From the cell containing the given text, extract its center point as [x, y] coordinate. 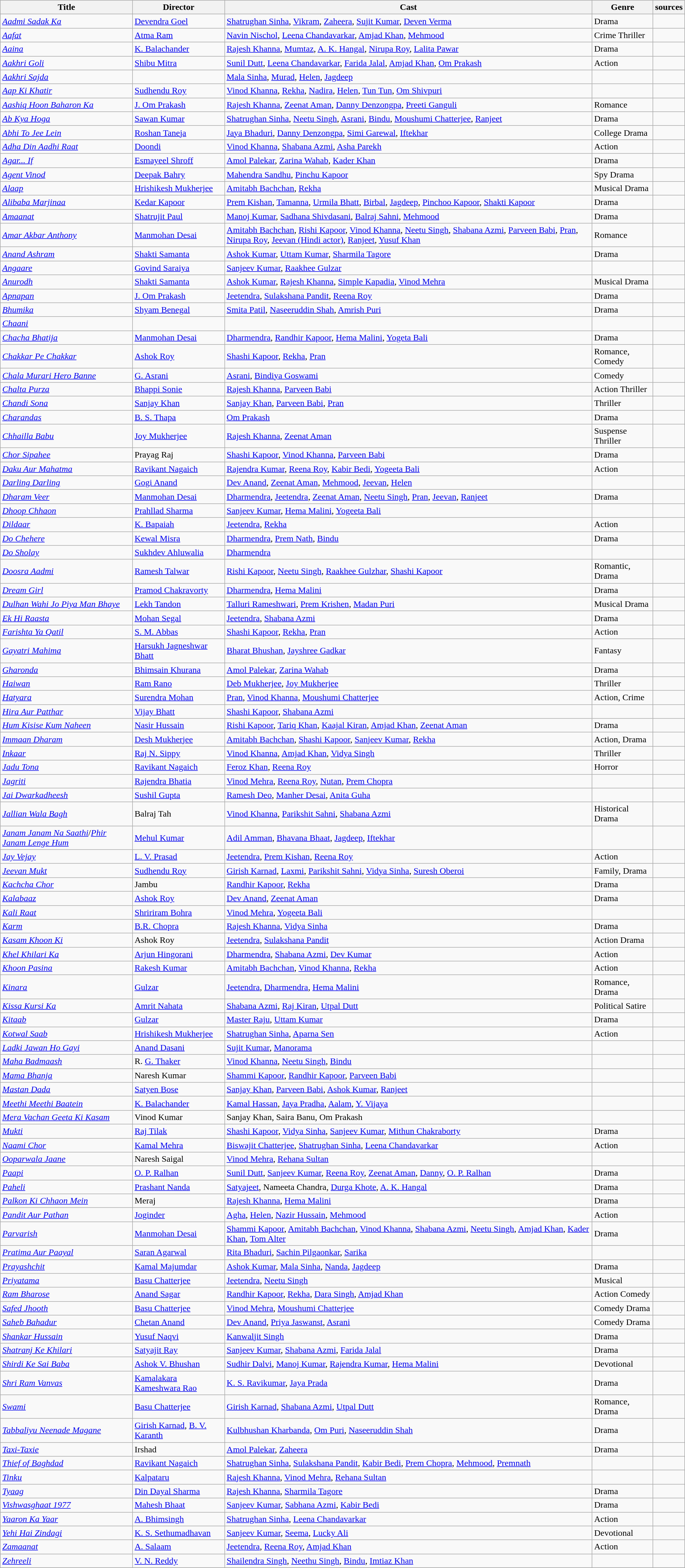
Adha Din Aadhi Raat [67, 146]
Dream Girl [67, 590]
Kachcha Chor [67, 884]
Prayag Raj [179, 455]
Shailendra Singh, Neethu Singh, Bindu, Imtiaz Khan [408, 1561]
Mahendra Sandhu, Pinchu Kapoor [408, 175]
Dharmendra, Hema Malini [408, 590]
Vinod Khanna, Parikshit Sahni, Shabana Azmi [408, 814]
Shashi Kapoor, Vidya Sinha, Sanjeev Kumar, Mithun Chakraborty [408, 1131]
Hira Aur Patthar [67, 712]
Roshan Taneja [179, 132]
Govind Saraiya [179, 268]
Sanjeev Kumar, Hema Malini, Yogeeta Bali [408, 511]
Darling Darling [67, 483]
Bhimsain Khurana [179, 669]
Jeetendra, Reena Roy, Amjad Khan [408, 1547]
Tyaag [67, 1491]
Tinku [67, 1477]
Maha Badmaash [67, 1061]
Naami Chor [67, 1145]
Dharmendra, Prem Nath, Bindu [408, 538]
Jay Vejay [67, 856]
Deepak Bahry [179, 175]
Sanjeev Kumar, Shabana Azmi, Farida Jalal [408, 1350]
Ashok V. Bhushan [179, 1364]
Aap Ki Khatir [67, 91]
Kitaab [67, 1020]
Gogi Anand [179, 483]
S. M. Abbas [179, 632]
L. V. Prasad [179, 856]
Khoon Pasina [67, 968]
Harsukh Jagneshwar Bhatt [179, 651]
Ashok Kumar, Rajesh Khanna, Simple Kapadia, Vinod Mehra [408, 282]
B.R. Chopra [179, 926]
Yusuf Naqvi [179, 1336]
Ashok Kumar, Mala Sinha, Nanda, Jagdeep [408, 1266]
Chor Sipahee [67, 455]
Rajesh Khanna, Zeenat Aman, Danny Denzongpa, Preeti Ganguli [408, 105]
Shirdi Ke Sai Baba [67, 1364]
Aakhri Sajda [67, 77]
Sanjay Khan [179, 403]
Vinod Khanna, Rekha, Nadira, Helen, Tun Tun, Om Shivpuri [408, 91]
Pratima Aur Paayal [67, 1252]
Immaan Dharam [67, 739]
Vishwasghaat 1977 [67, 1505]
Girish Karnad, Laxmi, Parikshit Sahni, Vidya Sinha, Suresh Oberoi [408, 870]
Kinara [67, 987]
Hum Kisise Kum Naheen [67, 725]
Jeetendra, Neetu Singh [408, 1280]
Om Prakash [408, 417]
Shashi Kapoor, Shabana Azmi [408, 712]
Charandas [67, 417]
Jeetendra, Prem Kishan, Reena Roy [408, 856]
Aaina [67, 49]
Vinod Khanna, Amjad Khan, Vidya Singh [408, 753]
Anand Dasani [179, 1048]
Hatyara [67, 698]
Action, Crime [622, 698]
Anand Sagar [179, 1294]
Sunil Dutt, Sanjeev Kumar, Reena Roy, Zeenat Aman, Danny, O. P. Ralhan [408, 1173]
Rajendra Bhatia [179, 781]
Kewal Misra [179, 538]
Adil Amman, Bhavana Bhaat, Jagdeep, Iftekhar [408, 837]
Sushil Gupta [179, 795]
Arjun Hingorani [179, 954]
Janam Janam Na Saathi/Phir Janam Lenge Hum [67, 837]
Do Sholay [67, 552]
Kali Raat [67, 912]
Atma Ram [179, 35]
Bharat Bhushan, Jayshree Gadkar [408, 651]
Sanjay Khan, Parveen Babi, Pran [408, 403]
Bhappi Sonie [179, 389]
Sanjeev Kumar, Seema, Lucky Ali [408, 1533]
Smita Patil, Naseeruddin Shah, Amrish Puri [408, 310]
Romantic, Drama [622, 571]
Desh Mukherjee [179, 739]
Kotwal Saab [67, 1034]
Amitabh Bachchan, Vinod Khanna, Rekha [408, 968]
Historical Drama [622, 814]
Vinod Khanna, Shabana Azmi, Asha Parekh [408, 146]
Dharmendra, Jeetendra, Zeenat Aman, Neetu Singh, Pran, Jeevan, Ranjeet [408, 497]
Inkaar [67, 753]
Surendra Mohan [179, 698]
Paapi [67, 1173]
Mera Vachan Geeta Ki Kasam [67, 1117]
Daku Aur Mahatma [67, 469]
Shatrughan Sinha, Aparna Sen [408, 1034]
Apnapan [67, 296]
Rajesh Khanna, Hema Malini [408, 1201]
Kedar Kapoor [179, 202]
Esmayeel Shroff [179, 160]
Jeetendra, Sulakshana Pandit [408, 940]
Bhumika [67, 310]
Ashok Kumar, Uttam Kumar, Sharmila Tagore [408, 254]
Fantasy [622, 651]
Shatrughan Sinha, Sulakshana Pandit, Kabir Bedi, Prem Chopra, Mehmood, Premnath [408, 1463]
Vinod Khanna, Neetu Singh, Bindu [408, 1061]
Meraj [179, 1201]
Pandit Aur Pathan [67, 1215]
Anand Ashram [67, 254]
Dhoop Chhaon [67, 511]
Tabbaliyu Neenade Magane [67, 1430]
Doosra Aadmi [67, 571]
Kalabaaz [67, 898]
Director [179, 7]
Navin Nischol, Leena Chandavarkar, Amjad Khan, Mehmood [408, 35]
Dev Anand, Priya Jaswanst, Asrani [408, 1322]
Girish Karnad, B. V. Karanth [179, 1430]
Chalta Purza [67, 389]
Jai Dwarkadheesh [67, 795]
Safed Jhooth [67, 1308]
Jeetendra, Dharmendra, Hema Malini [408, 987]
Family, Drama [622, 870]
Suspense Thriller [622, 436]
V. N. Reddy [179, 1561]
Comedy [622, 375]
Agha, Helen, Nazir Hussain, Mehmood [408, 1215]
Amaanat [67, 216]
Title [67, 7]
Sawan Kumar [179, 119]
Shatranj Ke Khilari [67, 1350]
Amitabh Bachchan, Rekha [408, 188]
Jadu Tona [67, 767]
Amrit Nahata [179, 1006]
Shatrughan Sinha, Neetu Singh, Asrani, Bindu, Moushumi Chatterjee, Ranjeet [408, 119]
Prashant Nanda [179, 1187]
Pran, Vinod Khanna, Moushumi Chatterjee [408, 698]
Sanjay Khan, Parveen Babi, Ashok Kumar, Ranjeet [408, 1089]
Sunil Dutt, Leena Chandavarkar, Farida Jalal, Amjad Khan, Om Prakash [408, 63]
Crime Thriller [622, 35]
Alibaba Marjinaa [67, 202]
Sanjeev Kumar, Sabhana Azmi, Kabir Bedi [408, 1505]
Nasir Hussain [179, 725]
Shatrujit Paul [179, 216]
Joginder [179, 1215]
Rishi Kapoor, Neetu Singh, Raakhee Gulzhar, Shashi Kapoor [408, 571]
Vinod Mehra, Rehana Sultan [408, 1159]
Chhailla Babu [67, 436]
Jeevan Mukt [67, 870]
Ram Bharose [67, 1294]
Amar Akbar Anthony [67, 235]
Mama Bhanja [67, 1075]
Jaya Bhaduri, Danny Denzongpa, Simi Garewal, Iftekhar [408, 132]
Ram Rano [179, 684]
Rajesh Khanna, Sharmila Tagore [408, 1491]
Romance, Comedy [622, 356]
Mehul Kumar [179, 837]
Sanjeev Kumar, Raakhee Gulzar [408, 268]
Abhi To Jee Lein [67, 132]
Raj Tilak [179, 1131]
Anurodh [67, 282]
Satyen Bose [179, 1089]
Mahesh Bhaat [179, 1505]
Irshad [179, 1449]
Amol Palekar, Zarina Wahab [408, 669]
Zehreeli [67, 1561]
Agent Vinod [67, 175]
Shri Ram Vanvas [67, 1383]
Rishi Kapoor, Tariq Khan, Kaajal Kiran, Amjad Khan, Zeenat Aman [408, 725]
Taxi-Taxie [67, 1449]
Saheb Bahadur [67, 1322]
O. P. Ralhan [179, 1173]
Shatrughan Sinha, Vikram, Zaheera, Sujit Kumar, Deven Verma [408, 21]
Dildaar [67, 524]
Kamalakara Kameshwara Rao [179, 1383]
Prahllad Sharma [179, 511]
Jallian Wala Bagh [67, 814]
Parvarish [67, 1233]
Musical [622, 1280]
Ek Hi Raasta [67, 618]
Rajesh Khanna, Parveen Babi [408, 389]
Deb Mukherjee, Joy Mukherjee [408, 684]
Chakkar Pe Chakkar [67, 356]
Ab Kya Hoga [67, 119]
Sanjay Khan, Saira Banu, Om Prakash [408, 1117]
Mohan Segal [179, 618]
Prayashchit [67, 1266]
Chala Murari Hero Banne [67, 375]
Randhir Kapoor, Rekha, Dara Singh, Amjad Khan [408, 1294]
Ramesh Talwar [179, 571]
Meethi Meethi Baatein [67, 1103]
Angaare [67, 268]
Chacha Bhatija [67, 337]
Aafat [67, 35]
Amol Palekar, Zaheera [408, 1449]
Rajesh Khanna, Vidya Sinha [408, 926]
Girish Karnad, Shabana Azmi, Utpal Dutt [408, 1407]
Dharmendra, Shabana Azmi, Dev Kumar [408, 954]
Amitabh Bachchan, Rishi Kapoor, Vinod Khanna, Neetu Singh, Shabana Azmi, Parveen Babi, Pran, Nirupa Roy, Jeevan (Hindi actor), Ranjeet, Yusuf Khan [408, 235]
Paheli [67, 1187]
Thief of Baghdad [67, 1463]
Aakhri Goli [67, 63]
Sudhir Dalvi, Manoj Kumar, Rajendra Kumar, Hema Malini [408, 1364]
Farishta Ya Qatil [67, 632]
Dharam Veer [67, 497]
Kamal Hassan, Jaya Pradha, Aalam, Y. Vijaya [408, 1103]
Kamal Majumdar [179, 1266]
Aashiq Hoon Baharon Ka [67, 105]
Balraj Tah [179, 814]
Horror [622, 767]
K. S. Ravikumar, Jaya Prada [408, 1383]
Political Satire [622, 1006]
Saran Agarwal [179, 1252]
Jeetendra, Sulakshana Pandit, Reena Roy [408, 296]
Cast [408, 7]
A. Salaam [179, 1547]
Master Raju, Uttam Kumar [408, 1020]
Amol Palekar, Zarina Wahab, Kader Khan [408, 160]
Kissa Kursi Ka [67, 1006]
Ooparwala Jaane [67, 1159]
Talluri Rameshwari, Prem Krishen, Madan Puri [408, 604]
sources [669, 7]
Ramesh Deo, Manher Desai, Anita Guha [408, 795]
Karm [67, 926]
Dharmendra, Randhir Kapoor, Hema Malini, Yogeta Bali [408, 337]
Raj N. Sippy [179, 753]
Action Comedy [622, 1294]
Zamaanat [67, 1547]
Jeetendra, Shabana Azmi [408, 618]
Vinod Mehra, Moushumi Chatterjee [408, 1308]
Amitabh Bachchan, Shashi Kapoor, Sanjeev Kumar, Rekha [408, 739]
Asrani, Bindiya Goswami [408, 375]
Sujit Kumar, Manorama [408, 1048]
Shatrughan Sinha, Leena Chandavarkar [408, 1519]
Rakesh Kumar [179, 968]
Chaani [67, 324]
Mala Sinha, Murad, Helen, Jagdeep [408, 77]
Jagriti [67, 781]
Din Dayal Sharma [179, 1491]
Shammi Kapoor, Amitabh Bachchan, Vinod Khanna, Shabana Azmi, Neetu Singh, Amjad Khan, Kader Khan, Tom Alter [408, 1233]
Jeetendra, Rekha [408, 524]
Swami [67, 1407]
Jambu [179, 884]
K. Bapaiah [179, 524]
Devendra Goel [179, 21]
Aadmi Sadak Ka [67, 21]
Dharmendra [408, 552]
Vijay Bhatt [179, 712]
Rajendra Kumar, Reena Roy, Kabir Bedi, Yogeeta Bali [408, 469]
Kalpataru [179, 1477]
Shibu Mitra [179, 63]
Shririram Bohra [179, 912]
Agar... If [67, 160]
Vinod Mehra, Reena Roy, Nutan, Prem Chopra [408, 781]
Shabana Azmi, Raj Kiran, Utpal Dutt [408, 1006]
Rajesh Khanna, Zeenat Aman [408, 436]
College Drama [622, 132]
Vinod Kumar [179, 1117]
Yehi Hai Zindagi [67, 1533]
Gayatri Mahima [67, 651]
Khel Khilari Ka [67, 954]
Rita Bhaduri, Sachin Pilgaonkar, Sarika [408, 1252]
Ladki Jawan Ho Gayi [67, 1048]
Action, Drama [622, 739]
Kasam Khoon Ki [67, 940]
Do Chehere [67, 538]
Sukhdev Ahluwalia [179, 552]
Randhir Kapoor, Rekha [408, 884]
Vinod Mehra, Yogeeta Bali [408, 912]
Prem Kishan, Tamanna, Urmila Bhatt, Birbal, Jagdeep, Pinchoo Kapoor, Shakti Kapoor [408, 202]
Chandi Sona [67, 403]
Shankar Hussain [67, 1336]
Gharonda [67, 669]
Yaaron Ka Yaar [67, 1519]
Alaap [67, 188]
Naresh Saigal [179, 1159]
Lekh Tandon [179, 604]
Satyajeet, Nameeta Chandra, Durga Khote, A. K. Hangal [408, 1187]
Mastan Dada [67, 1089]
Shammi Kapoor, Randhir Kapoor, Parveen Babi [408, 1075]
Dev Anand, Zeenat Aman, Mehmood, Jeevan, Helen [408, 483]
Mukti [67, 1131]
Kanwaljit Singh [408, 1336]
Doondi [179, 146]
Action Thriller [622, 389]
Manoj Kumar, Sadhana Shivdasani, Balraj Sahni, Mehmood [408, 216]
Dev Anand, Zeenat Aman [408, 898]
R. G. Thaker [179, 1061]
Priyatama [67, 1280]
A. Bhimsingh [179, 1519]
K. S. Sethumadhavan [179, 1533]
Genre [622, 7]
Dulhan Wahi Jo Piya Man Bhaye [67, 604]
Chetan Anand [179, 1322]
Haiwan [67, 684]
Shashi Kapoor, Vinod Khanna, Parveen Babi [408, 455]
B. S. Thapa [179, 417]
Rajesh Khanna, Mumtaz, A. K. Hangal, Nirupa Roy, Lalita Pawar [408, 49]
Naresh Kumar [179, 1075]
Spy Drama [622, 175]
Kulbhushan Kharbanda, Om Puri, Naseeruddin Shah [408, 1430]
Shyam Benegal [179, 310]
Joy Mukherjee [179, 436]
Biswajit Chatterjee, Shatrughan Sinha, Leena Chandavarkar [408, 1145]
Pramod Chakravorty [179, 590]
G. Asrani [179, 375]
Action Drama [622, 940]
Feroz Khan, Reena Roy [408, 767]
Rajesh Khanna, Vinod Mehra, Rehana Sultan [408, 1477]
Satyajit Ray [179, 1350]
Kamal Mehra [179, 1145]
Palkon Ki Chhaon Mein [67, 1201]
